Provide the (x, y) coordinate of the cell's center where the given text is located.  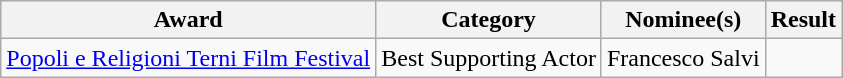
Francesco Salvi (683, 58)
Best Supporting Actor (489, 58)
Award (188, 20)
Nominee(s) (683, 20)
Category (489, 20)
Result (803, 20)
Popoli e Religioni Terni Film Festival (188, 58)
